Scan for the cell matching the given text and deliver its (X, Y) coordinate at center. 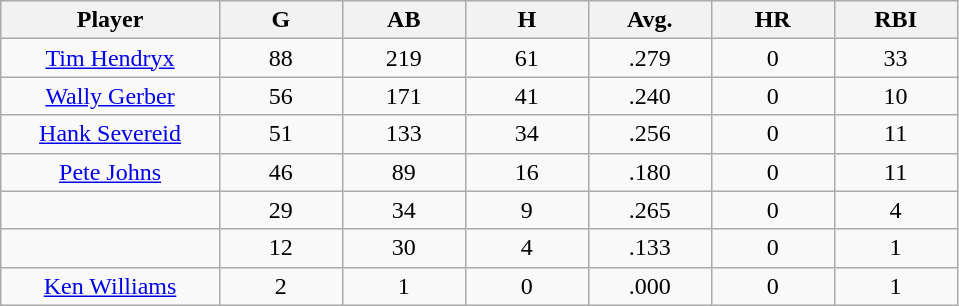
46 (280, 172)
HR (772, 20)
Pete Johns (110, 172)
16 (526, 172)
.279 (650, 58)
Tim Hendryx (110, 58)
G (280, 20)
61 (526, 58)
56 (280, 96)
Avg. (650, 20)
.180 (650, 172)
Wally Gerber (110, 96)
.256 (650, 134)
.240 (650, 96)
29 (280, 210)
171 (404, 96)
219 (404, 58)
89 (404, 172)
Ken Williams (110, 286)
AB (404, 20)
41 (526, 96)
12 (280, 248)
30 (404, 248)
133 (404, 134)
10 (896, 96)
88 (280, 58)
9 (526, 210)
51 (280, 134)
RBI (896, 20)
.000 (650, 286)
33 (896, 58)
2 (280, 286)
.133 (650, 248)
Player (110, 20)
H (526, 20)
Hank Severeid (110, 134)
.265 (650, 210)
